Determine the [X, Y] coordinate at the center of the cell enclosing the given text.  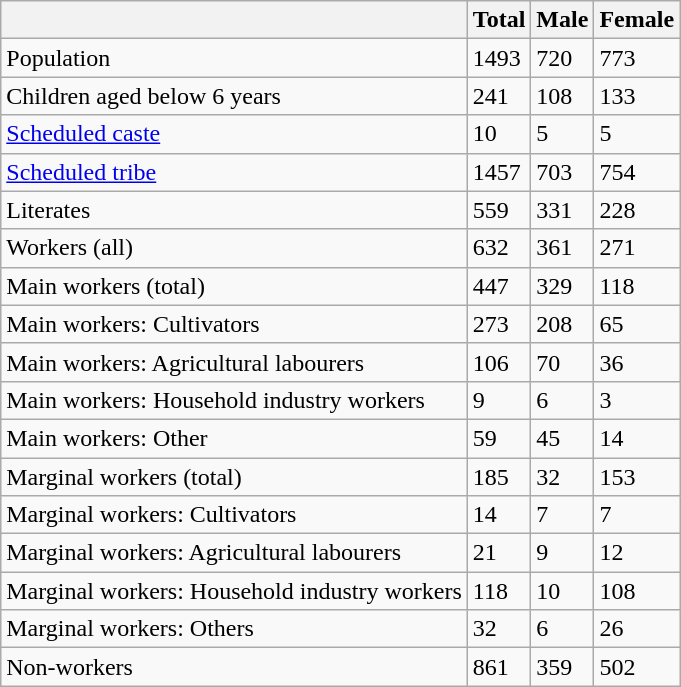
329 [562, 286]
271 [637, 248]
359 [562, 667]
Scheduled tribe [234, 172]
153 [637, 477]
Female [637, 20]
331 [562, 210]
Workers (all) [234, 248]
773 [637, 58]
861 [499, 667]
1457 [499, 172]
Main workers: Agricultural labourers [234, 362]
703 [562, 172]
1493 [499, 58]
59 [499, 438]
720 [562, 58]
Male [562, 20]
Main workers: Cultivators [234, 324]
Non-workers [234, 667]
26 [637, 629]
185 [499, 477]
228 [637, 210]
Main workers: Household industry workers [234, 400]
Marginal workers: Others [234, 629]
632 [499, 248]
Total [499, 20]
45 [562, 438]
12 [637, 553]
241 [499, 96]
Main workers (total) [234, 286]
65 [637, 324]
Marginal workers: Cultivators [234, 515]
Scheduled caste [234, 134]
106 [499, 362]
133 [637, 96]
Marginal workers: Household industry workers [234, 591]
Main workers: Other [234, 438]
Population [234, 58]
361 [562, 248]
754 [637, 172]
Children aged below 6 years [234, 96]
70 [562, 362]
Marginal workers: Agricultural labourers [234, 553]
Marginal workers (total) [234, 477]
36 [637, 362]
502 [637, 667]
21 [499, 553]
Literates [234, 210]
447 [499, 286]
208 [562, 324]
3 [637, 400]
273 [499, 324]
559 [499, 210]
